Search for the cell housing the specified text and yield its (X, Y) center coordinate. 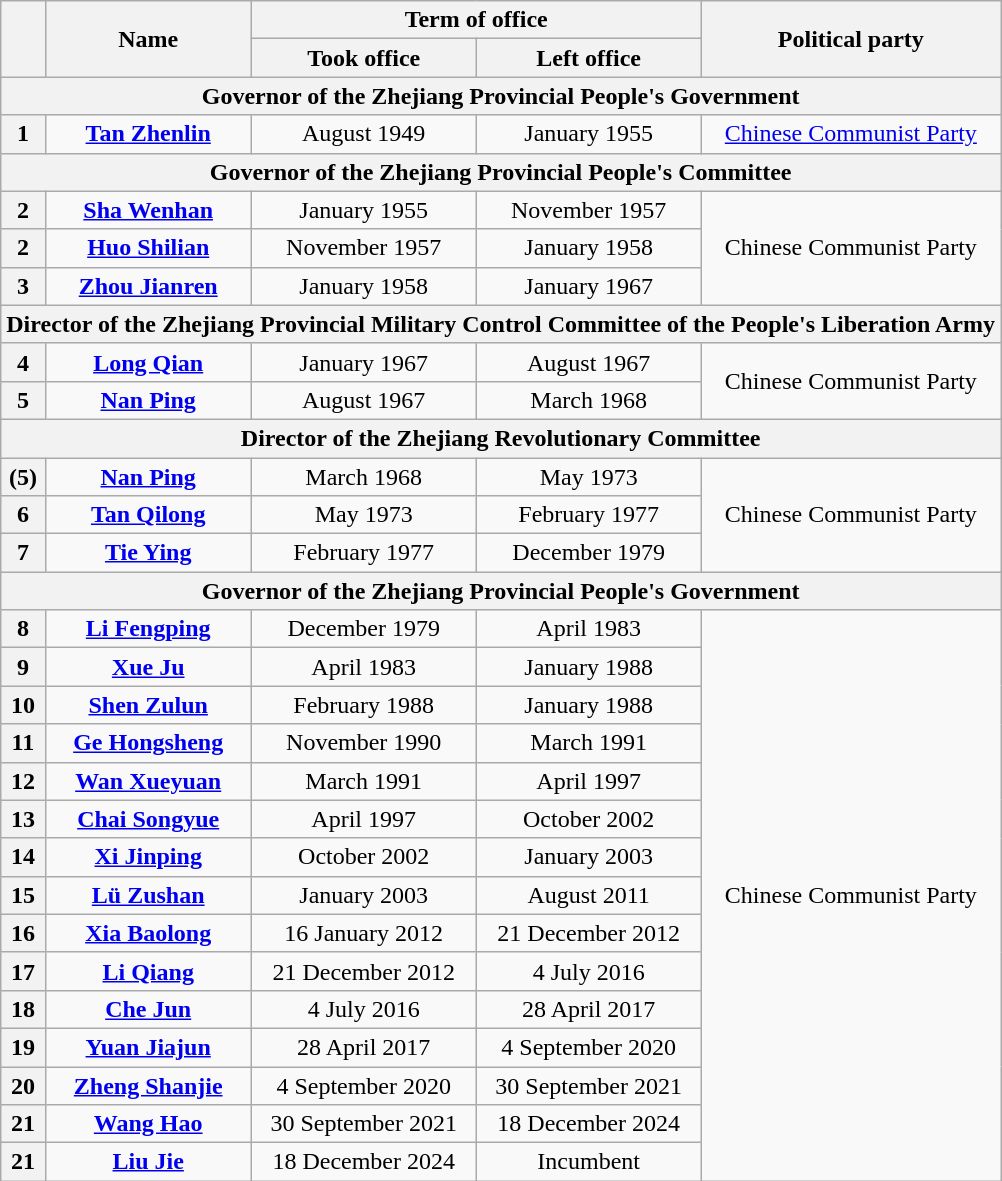
Chai Songyue (148, 819)
Incumbent (588, 1162)
5 (23, 400)
Xia Baolong (148, 933)
15 (23, 895)
9 (23, 667)
Li Qiang (148, 971)
Left office (588, 58)
Lü Zushan (148, 895)
Took office (364, 58)
18 (23, 1009)
Che Jun (148, 1009)
Term of office (476, 20)
Xi Jinping (148, 857)
Tan Qilong (148, 515)
Sha Wenhan (148, 210)
8 (23, 629)
Huo Shilian (148, 248)
1 (23, 134)
August 2011 (588, 895)
Director of the Zhejiang Revolutionary Committee (501, 438)
Zheng Shanjie (148, 1085)
November 1990 (364, 743)
August 1949 (364, 134)
Political party (850, 39)
3 (23, 286)
Xue Ju (148, 667)
Zhou Jianren (148, 286)
Shen Zulun (148, 705)
Governor of the Zhejiang Provincial People's Committee (501, 172)
Tie Ying (148, 553)
14 (23, 857)
Wang Hao (148, 1124)
16 (23, 933)
6 (23, 515)
12 (23, 781)
Director of the Zhejiang Provincial Military Control Committee of the People's Liberation Army (501, 324)
7 (23, 553)
10 (23, 705)
Wan Xueyuan (148, 781)
19 (23, 1047)
Liu Jie (148, 1162)
17 (23, 971)
11 (23, 743)
(5) (23, 477)
20 (23, 1085)
Name (148, 39)
Li Fengping (148, 629)
February 1988 (364, 705)
16 January 2012 (364, 933)
Yuan Jiajun (148, 1047)
Ge Hongsheng (148, 743)
Long Qian (148, 362)
4 (23, 362)
13 (23, 819)
Tan Zhenlin (148, 134)
